Search for the cell housing the specified text and yield its (X, Y) center coordinate. 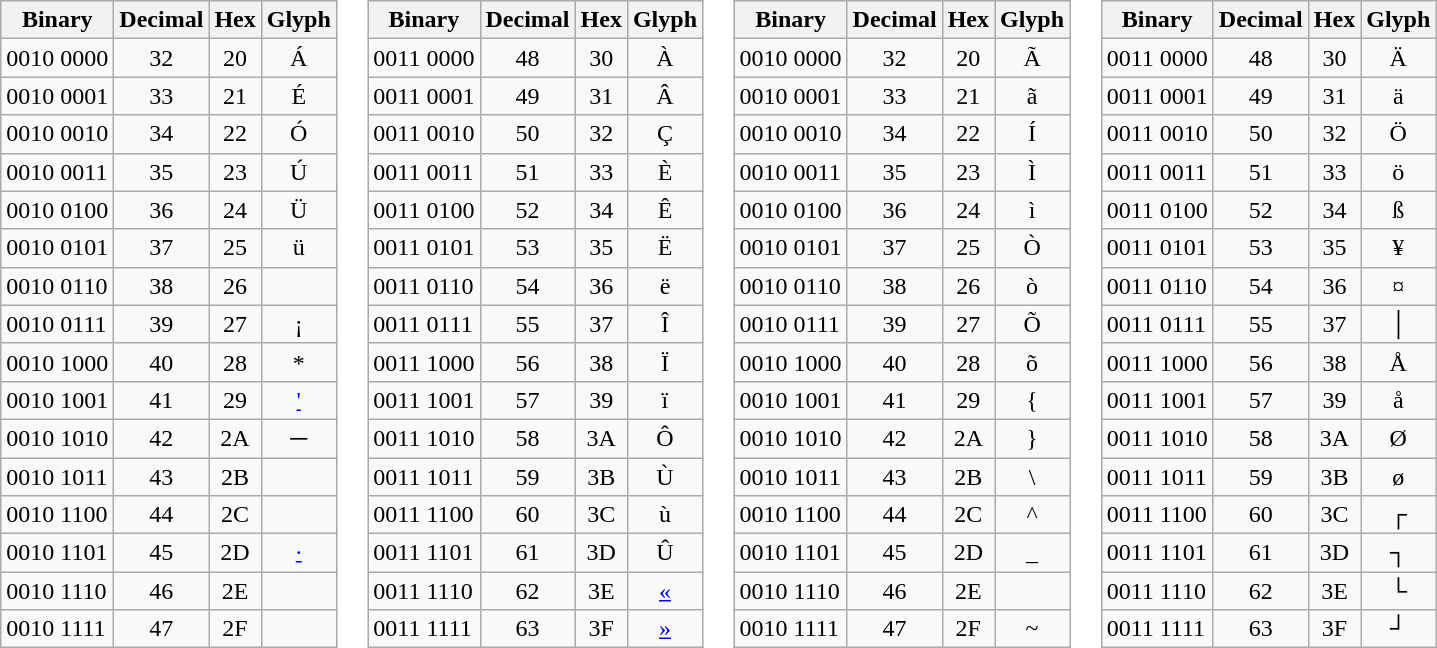
À (664, 58)
_ (1032, 553)
' (298, 400)
Ü (298, 210)
» (664, 629)
Ù (664, 477)
┌ (1398, 515)
{ (1032, 400)
Ó (298, 134)
Ê (664, 210)
ë (664, 286)
Ø (1398, 438)
Ú (298, 172)
ù (664, 515)
É (298, 96)
* (298, 362)
Ä (1398, 58)
ü (298, 248)
Î (664, 324)
Ã (1032, 58)
Ë (664, 248)
Á (298, 58)
ö (1398, 172)
┐ (1398, 553)
┘ (1398, 629)
å (1398, 400)
Í (1032, 134)
ï (664, 400)
È (664, 172)
Ö (1398, 134)
¥ (1398, 248)
¤ (1398, 286)
^ (1032, 515)
« (664, 591)
ä (1398, 96)
│ (1398, 324)
Ì (1032, 172)
ø (1398, 477)
~ (1032, 629)
· (298, 553)
Õ (1032, 324)
─ (298, 438)
Ç (664, 134)
¡ (298, 324)
└ (1398, 591)
Ô (664, 438)
\ (1032, 477)
Ï (664, 362)
ß (1398, 210)
õ (1032, 362)
ò (1032, 286)
ã (1032, 96)
} (1032, 438)
Å (1398, 362)
ì (1032, 210)
Â (664, 96)
Ò (1032, 248)
Û (664, 553)
